Find where the given text appears and provide that cell's center as (x, y) coordinate. 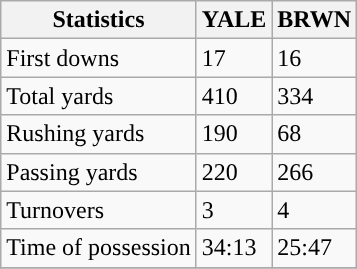
17 (234, 58)
Statistics (99, 20)
410 (234, 96)
Time of possession (99, 248)
220 (234, 172)
68 (314, 134)
4 (314, 210)
Rushing yards (99, 134)
266 (314, 172)
Passing yards (99, 172)
First downs (99, 58)
3 (234, 210)
Total yards (99, 96)
YALE (234, 20)
BRWN (314, 20)
Turnovers (99, 210)
25:47 (314, 248)
190 (234, 134)
34:13 (234, 248)
334 (314, 96)
16 (314, 58)
